Find where the given text appears and provide that cell's center as [X, Y] coordinate. 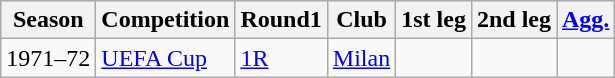
UEFA Cup [166, 58]
Competition [166, 20]
Round1 [281, 20]
Club [361, 20]
2nd leg [514, 20]
Agg. [585, 20]
Milan [361, 58]
Season [48, 20]
1971–72 [48, 58]
1R [281, 58]
1st leg [434, 20]
